For the text-containing cell, return its midpoint in [x, y] coordinate format. 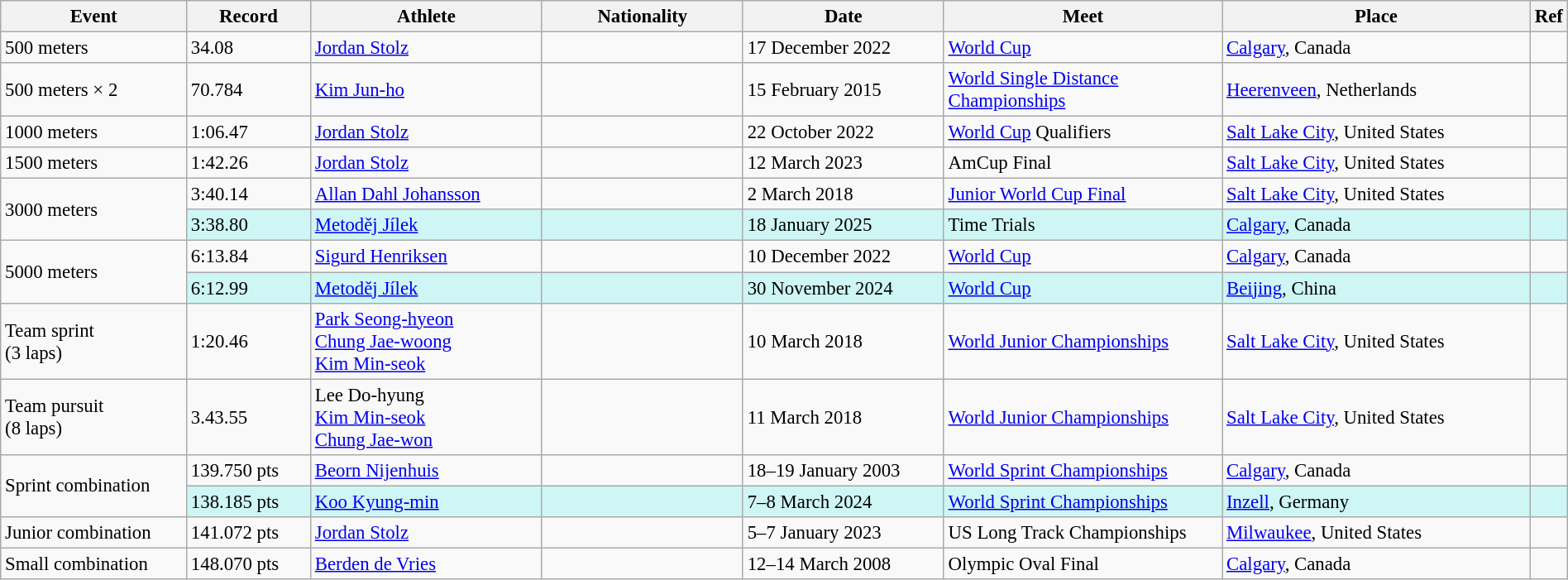
138.185 pts [249, 501]
6:12.99 [249, 288]
22 October 2022 [844, 132]
Berden de Vries [426, 563]
Kim Jun-ho [426, 89]
US Long Track Championships [1083, 533]
Beijing, China [1376, 288]
Junior combination [94, 533]
148.070 pts [249, 563]
10 March 2018 [844, 341]
Inzell, Germany [1376, 501]
Team sprint(3 laps) [94, 341]
Allan Dahl Johansson [426, 194]
139.750 pts [249, 470]
World Single Distance Championships [1083, 89]
15 February 2015 [844, 89]
141.072 pts [249, 533]
5–7 January 2023 [844, 533]
Olympic Oval Final [1083, 563]
Record [249, 17]
Date [844, 17]
Event [94, 17]
12–14 March 2008 [844, 563]
11 March 2018 [844, 417]
AmCup Final [1083, 163]
Koo Kyung-min [426, 501]
Milwaukee, United States [1376, 533]
1:42.26 [249, 163]
Place [1376, 17]
34.08 [249, 48]
Time Trials [1083, 226]
3:38.80 [249, 226]
Beorn Nijenhuis [426, 470]
Ref [1548, 17]
Small combination [94, 563]
Nationality [642, 17]
5000 meters [94, 271]
12 March 2023 [844, 163]
Team pursuit(8 laps) [94, 417]
World Cup Qualifiers [1083, 132]
Meet [1083, 17]
Park Seong-hyeonChung Jae-woongKim Min-seok [426, 341]
1:06.47 [249, 132]
6:13.84 [249, 256]
18 January 2025 [844, 226]
Heerenveen, Netherlands [1376, 89]
7–8 March 2024 [844, 501]
Athlete [426, 17]
2 March 2018 [844, 194]
500 meters × 2 [94, 89]
70.784 [249, 89]
Sigurd Henriksen [426, 256]
1:20.46 [249, 341]
1500 meters [94, 163]
500 meters [94, 48]
Sprint combination [94, 485]
17 December 2022 [844, 48]
1000 meters [94, 132]
18–19 January 2003 [844, 470]
Junior World Cup Final [1083, 194]
Lee Do-hyungKim Min-seokChung Jae-won [426, 417]
30 November 2024 [844, 288]
3:40.14 [249, 194]
3.43.55 [249, 417]
10 December 2022 [844, 256]
3000 meters [94, 210]
